From the cell containing the given text, extract its center point as [x, y] coordinate. 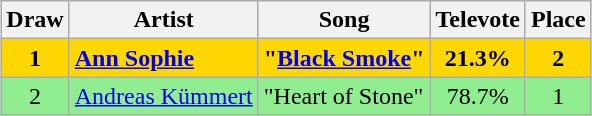
Place [558, 20]
"Heart of Stone" [344, 96]
Televote [478, 20]
Artist [164, 20]
Song [344, 20]
Ann Sophie [164, 58]
Draw [35, 20]
Andreas Kümmert [164, 96]
"Black Smoke" [344, 58]
78.7% [478, 96]
21.3% [478, 58]
